For the text-containing cell, return its midpoint in [x, y] coordinate format. 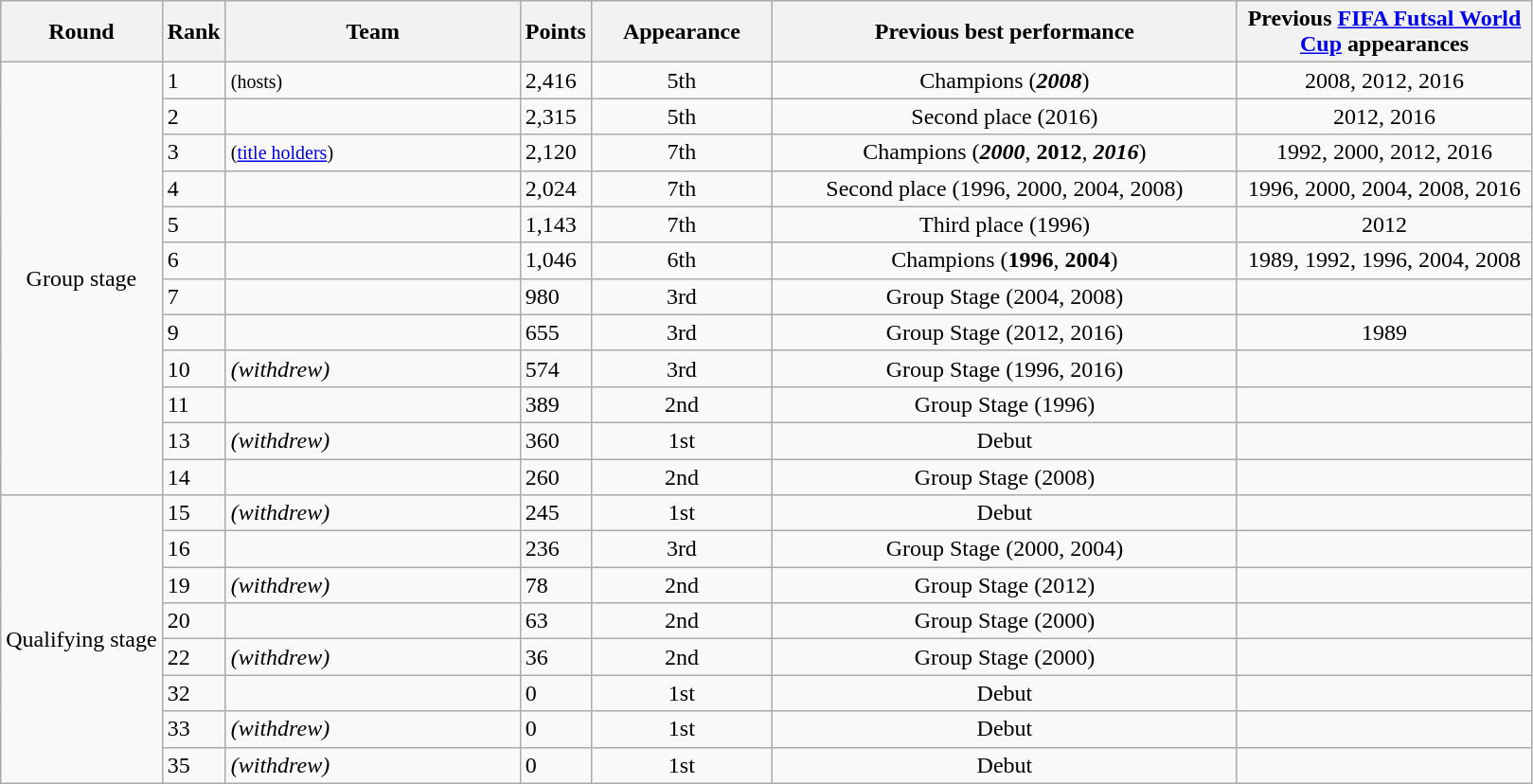
245 [555, 513]
22 [193, 657]
1 [193, 80]
1,046 [555, 260]
Group Stage (2008) [1004, 476]
6th [682, 260]
15 [193, 513]
Qualifying stage [81, 639]
Champions (2008) [1004, 80]
36 [555, 657]
32 [193, 693]
14 [193, 476]
360 [555, 440]
980 [555, 296]
10 [193, 368]
63 [555, 621]
Group stage [81, 278]
2,416 [555, 80]
Group Stage (2000, 2004) [1004, 549]
2008, 2012, 2016 [1384, 80]
Appearance [682, 32]
2012 [1384, 224]
2 [193, 116]
Champions (2000, 2012, 2016) [1004, 152]
3 [193, 152]
5 [193, 224]
1996, 2000, 2004, 2008, 2016 [1384, 188]
20 [193, 621]
Group Stage (2012) [1004, 585]
(title holders) [373, 152]
78 [555, 585]
4 [193, 188]
Champions (1996, 2004) [1004, 260]
Previous best performance [1004, 32]
Team [373, 32]
Previous FIFA Futsal World Cup appearances [1384, 32]
Second place (1996, 2000, 2004, 2008) [1004, 188]
1,143 [555, 224]
Round [81, 32]
9 [193, 332]
(hosts) [373, 80]
1989, 1992, 1996, 2004, 2008 [1384, 260]
574 [555, 368]
11 [193, 404]
Second place (2016) [1004, 116]
6 [193, 260]
Third place (1996) [1004, 224]
35 [193, 765]
Group Stage (2004, 2008) [1004, 296]
33 [193, 729]
389 [555, 404]
1992, 2000, 2012, 2016 [1384, 152]
2,120 [555, 152]
655 [555, 332]
Group Stage (1996) [1004, 404]
2,315 [555, 116]
16 [193, 549]
260 [555, 476]
7 [193, 296]
2,024 [555, 188]
2012, 2016 [1384, 116]
Points [555, 32]
Group Stage (1996, 2016) [1004, 368]
Rank [193, 32]
236 [555, 549]
13 [193, 440]
19 [193, 585]
1989 [1384, 332]
Group Stage (2012, 2016) [1004, 332]
